Return [X, Y] of the center of cell containing provided text 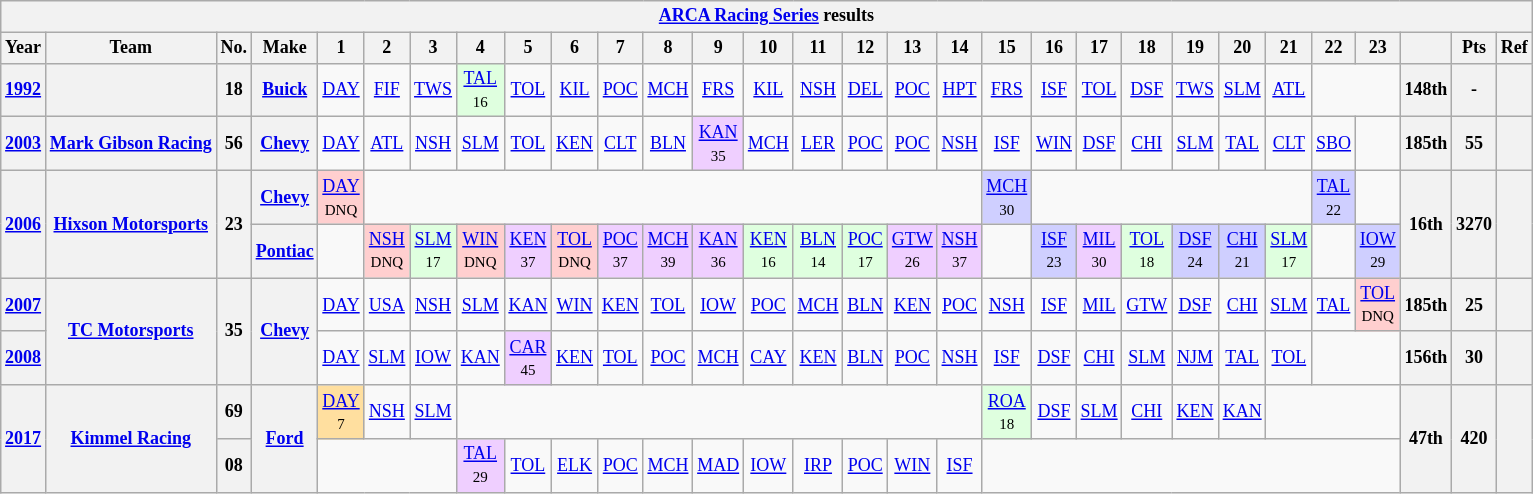
TAL29 [480, 466]
2008 [24, 358]
2003 [24, 144]
No. [234, 48]
MCH39 [668, 251]
CAR45 [528, 358]
KAN36 [718, 251]
MIL [1099, 305]
GTW [1147, 305]
15 [1007, 48]
9 [718, 48]
NSH37 [960, 251]
420 [1474, 438]
WINDNQ [480, 251]
12 [866, 48]
POC37 [620, 251]
1 [341, 48]
FIF [387, 90]
Pontiac [284, 251]
IOW29 [1378, 251]
- [1474, 90]
Ford [284, 438]
SBO [1334, 144]
35 [234, 332]
55 [1474, 144]
DAYDNQ [341, 197]
CAY [768, 358]
Make [284, 48]
10 [768, 48]
Kimmel Racing [130, 438]
08 [234, 466]
TAL22 [1334, 197]
Year [24, 48]
6 [575, 48]
DAY7 [341, 412]
LER [818, 144]
KEN16 [768, 251]
Buick [284, 90]
2006 [24, 224]
IRP [818, 466]
22 [1334, 48]
Team [130, 48]
21 [1289, 48]
DEL [866, 90]
ELK [575, 466]
NJM [1196, 358]
NSHDNQ [387, 251]
TC Motorsports [130, 332]
4 [480, 48]
Hixson Motorsports [130, 224]
MIL30 [1099, 251]
14 [960, 48]
3 [434, 48]
TAL16 [480, 90]
17 [1099, 48]
5 [528, 48]
ARCA Racing Series results [766, 16]
Ref [1514, 48]
148th [1426, 90]
2 [387, 48]
DSF24 [1196, 251]
20 [1242, 48]
1992 [24, 90]
47th [1426, 438]
Pts [1474, 48]
16 [1054, 48]
Mark Gibson Racing [130, 144]
BLN14 [818, 251]
3270 [1474, 224]
GTW26 [913, 251]
25 [1474, 305]
POC17 [866, 251]
MAD [718, 466]
19 [1196, 48]
16th [1426, 224]
2017 [24, 438]
30 [1474, 358]
ROA18 [1007, 412]
13 [913, 48]
KAN35 [718, 144]
2007 [24, 305]
MCH30 [1007, 197]
ISF23 [1054, 251]
CHI21 [1242, 251]
11 [818, 48]
156th [1426, 358]
KEN37 [528, 251]
56 [234, 144]
HPT [960, 90]
7 [620, 48]
69 [234, 412]
8 [668, 48]
USA [387, 305]
TOL18 [1147, 251]
